From the cell containing the given text, extract its center point as [X, Y] coordinate. 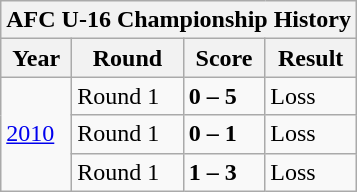
0 – 5 [224, 96]
Round [128, 58]
Score [224, 58]
Result [311, 58]
Year [36, 58]
0 – 1 [224, 134]
1 – 3 [224, 172]
AFC U-16 Championship History [179, 20]
2010 [36, 134]
